Capture the cell that displays the provided text and extract its (x, y) central coordinate. 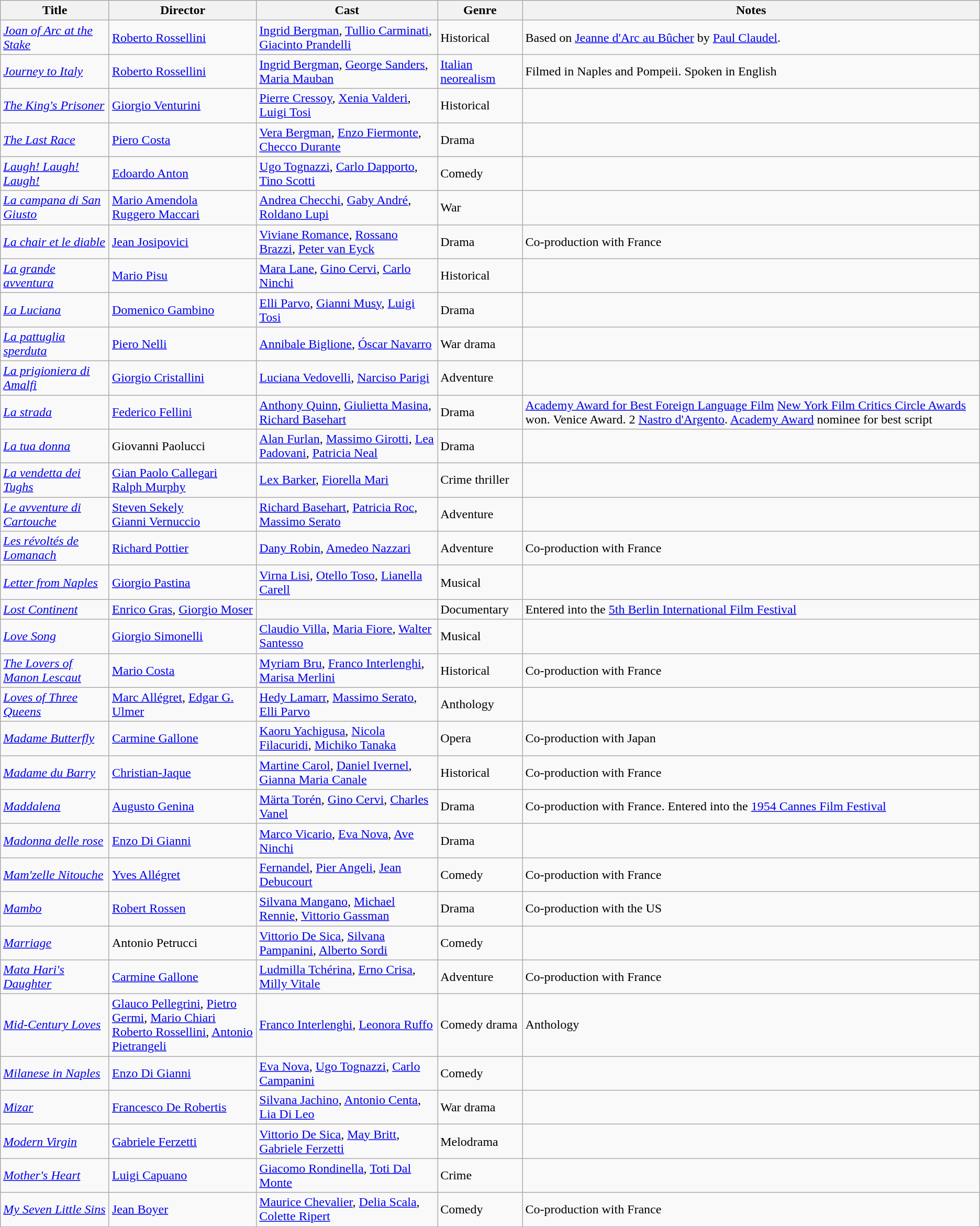
Joan of Arc at the Stake (55, 38)
Christian-Jaque (182, 773)
Ingrid Bergman, Tullio Carminati, Giacinto Prandelli (347, 38)
Milanese in Naples (55, 1073)
Mother's Heart (55, 1176)
Modern Virgin (55, 1141)
Mid-Century Loves (55, 1025)
Vittorio De Sica, Silvana Pampanini, Alberto Sordi (347, 942)
Pierre Cressoy, Xenia Valderi, Luigi Tosi (347, 106)
Domenico Gambino (182, 310)
Anthony Quinn, Giulietta Masina, Richard Basehart (347, 411)
Giacomo Rondinella, Toti Dal Monte (347, 1176)
Giorgio Simonelli (182, 637)
Myriam Bru, Franco Interlenghi, Marisa Merlini (347, 670)
Vera Bergman, Enzo Fiermonte, Checco Durante (347, 139)
Madame du Barry (55, 773)
La strada (55, 411)
Title (55, 10)
Genre (480, 10)
Gabriele Ferzetti (182, 1141)
Italian neorealism (480, 71)
Alan Furlan, Massimo Girotti, Lea Padovani, Patricia Neal (347, 446)
Augusto Genina (182, 806)
Mambo (55, 909)
Kaoru Yachigusa, Nicola Filacuridi, Michiko Tanaka (347, 738)
Märta Torén, Gino Cervi, Charles Vanel (347, 806)
Luigi Capuano (182, 1176)
Giorgio Cristallini (182, 378)
Martine Carol, Daniel Ivernel, Gianna Maria Canale (347, 773)
Fernandel, Pier Angeli, Jean Debucourt (347, 874)
Lost Continent (55, 609)
Loves of Three Queens (55, 705)
Annibale Biglione, Óscar Navarro (347, 343)
Silvana Jachino, Antonio Centa, Lia Di Leo (347, 1108)
Yves Allégret (182, 874)
Federico Fellini (182, 411)
Luciana Vedovelli, Narciso Parigi (347, 378)
Director (182, 10)
Mizar (55, 1108)
The King's Prisoner (55, 106)
Edoardo Anton (182, 174)
Mata Hari's Daughter (55, 977)
La campana di San Giusto (55, 207)
Mara Lane, Gino Cervi, Carlo Ninchi (347, 275)
Co-production with France. Entered into the 1954 Cannes Film Festival (751, 806)
Crime (480, 1176)
La tua donna (55, 446)
Journey to Italy (55, 71)
Comedy drama (480, 1025)
La prigioniera di Amalfi (55, 378)
Virna Lisi, Otello Toso, Lianella Carell (347, 582)
Crime thriller (480, 481)
Giorgio Venturini (182, 106)
La chair et le diable (55, 242)
Ugo Tognazzi, Carlo Dapporto, Tino Scotti (347, 174)
Silvana Mangano, Michael Rennie, Vittorio Gassman (347, 909)
Opera (480, 738)
Ingrid Bergman, George Sanders, Maria Mauban (347, 71)
Jean Boyer (182, 1209)
Dany Robin, Amedeo Nazzari (347, 549)
Documentary (480, 609)
Giorgio Pastina (182, 582)
Love Song (55, 637)
Mam'zelle Nitouche (55, 874)
Co-production with the US (751, 909)
Co-production with Japan (751, 738)
Le avventure di Cartouche (55, 514)
Richard Pottier (182, 549)
Laugh! Laugh! Laugh! (55, 174)
Letter from Naples (55, 582)
Mario Pisu (182, 275)
Marco Vicario, Eva Nova, Ave Ninchi (347, 841)
Entered into the 5th Berlin International Film Festival (751, 609)
Antonio Petrucci (182, 942)
Francesco De Robertis (182, 1108)
Gian Paolo CallegariRalph Murphy (182, 481)
Viviane Romance, Rossano Brazzi, Peter van Eyck (347, 242)
Lex Barker, Fiorella Mari (347, 481)
Maddalena (55, 806)
The Last Race (55, 139)
Andrea Checchi, Gaby André, Roldano Lupi (347, 207)
Piero Costa (182, 139)
Steven SekelyGianni Vernuccio (182, 514)
Giovanni Paolucci (182, 446)
Marc Allégret, Edgar G. Ulmer (182, 705)
La grande avventura (55, 275)
Eva Nova, Ugo Tognazzi, Carlo Campanini (347, 1073)
Based on Jeanne d'Arc au Bûcher by Paul Claudel. (751, 38)
La pattuglia sperduta (55, 343)
Piero Nelli (182, 343)
Cast (347, 10)
Jean Josipovici (182, 242)
Melodrama (480, 1141)
La vendetta dei Tughs (55, 481)
Glauco Pellegrini, Pietro Germi, Mario ChiariRoberto Rossellini, Antonio Pietrangeli (182, 1025)
La Luciana (55, 310)
War (480, 207)
Hedy Lamarr, Massimo Serato, Elli Parvo (347, 705)
Robert Rossen (182, 909)
The Lovers of Manon Lescaut (55, 670)
Filmed in Naples and Pompeii. Spoken in English (751, 71)
Marriage (55, 942)
My Seven Little Sins (55, 1209)
Maurice Chevalier, Delia Scala, Colette Ripert (347, 1209)
Vittorio De Sica, May Britt, Gabriele Ferzetti (347, 1141)
Enrico Gras, Giorgio Moser (182, 609)
Claudio Villa, Maria Fiore, Walter Santesso (347, 637)
Les révoltés de Lomanach (55, 549)
Elli Parvo, Gianni Musy, Luigi Tosi (347, 310)
Mario Costa (182, 670)
Richard Basehart, Patricia Roc, Massimo Serato (347, 514)
Franco Interlenghi, Leonora Ruffo (347, 1025)
Madame Butterfly (55, 738)
Mario AmendolaRuggero Maccari (182, 207)
Madonna delle rose (55, 841)
Ludmilla Tchérina, Erno Crisa, Milly Vitale (347, 977)
Notes (751, 10)
